Provide the [x, y] coordinate of the cell's center where the given text is located.  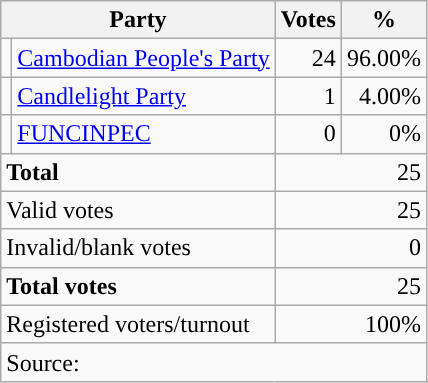
Source: [214, 362]
Candlelight Party [144, 96]
% [384, 20]
Votes [308, 20]
96.00% [384, 58]
Total votes [138, 286]
Total [138, 172]
Registered voters/turnout [138, 324]
24 [308, 58]
Valid votes [138, 210]
Invalid/blank votes [138, 248]
FUNCINPEC [144, 134]
1 [308, 96]
Cambodian People's Party [144, 58]
4.00% [384, 96]
0% [384, 134]
100% [350, 324]
Party [138, 20]
